Identify which cell holds the provided text, then report its [x, y] central coordinate. 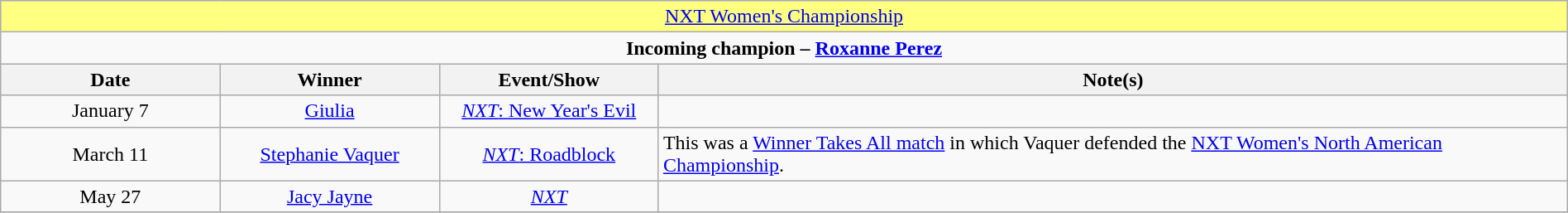
Jacy Jayne [329, 196]
March 11 [111, 154]
Stephanie Vaquer [329, 154]
NXT [549, 196]
Incoming champion – Roxanne Perez [784, 48]
May 27 [111, 196]
Giulia [329, 111]
NXT Women's Championship [784, 17]
Note(s) [1113, 80]
Winner [329, 80]
Date [111, 80]
January 7 [111, 111]
NXT: Roadblock [549, 154]
NXT: New Year's Evil [549, 111]
Event/Show [549, 80]
This was a Winner Takes All match in which Vaquer defended the NXT Women's North American Championship. [1113, 154]
